Determine the [X, Y] coordinate at the center of the cell enclosing the given text.  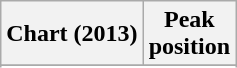
Peakposition [189, 34]
Chart (2013) [72, 34]
